For the text-containing cell, return its midpoint in (x, y) coordinate format. 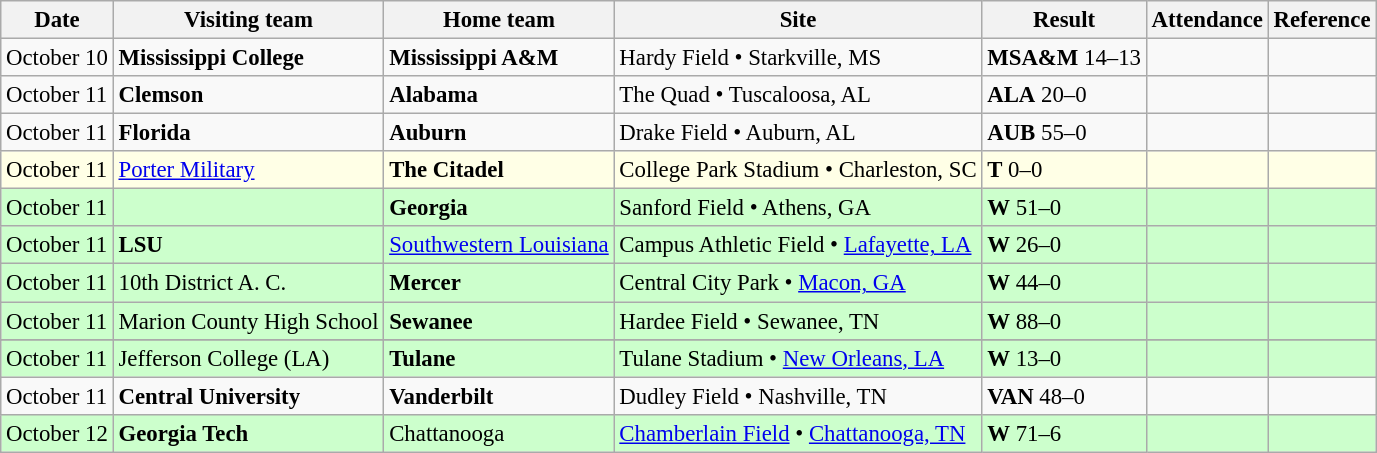
Site (798, 20)
Hardee Field • Sewanee, TN (798, 321)
Central City Park • Macon, GA (798, 283)
W 44–0 (1064, 283)
Southwestern Louisiana (499, 245)
10th District A. C. (248, 283)
College Park Stadium • Charleston, SC (798, 170)
Drake Field • Auburn, AL (798, 133)
Result (1064, 20)
Alabama (499, 95)
Georgia Tech (248, 433)
Jefferson College (LA) (248, 358)
MSA&M 14–13 (1064, 58)
Porter Military (248, 170)
The Citadel (499, 170)
W 13–0 (1064, 358)
ALA 20–0 (1064, 95)
October 12 (57, 433)
Date (57, 20)
Attendance (1207, 20)
W 88–0 (1064, 321)
Auburn (499, 133)
Hardy Field • Starkville, MS (798, 58)
Chattanooga (499, 433)
W 71–6 (1064, 433)
Dudley Field • Nashville, TN (798, 396)
Tulane (499, 358)
Vanderbilt (499, 396)
Reference (1322, 20)
LSU (248, 245)
W 51–0 (1064, 208)
Campus Athletic Field • Lafayette, LA (798, 245)
Mercer (499, 283)
Chamberlain Field • Chattanooga, TN (798, 433)
Florida (248, 133)
T 0–0 (1064, 170)
W 26–0 (1064, 245)
Central University (248, 396)
VAN 48–0 (1064, 396)
Sanford Field • Athens, GA (798, 208)
The Quad • Tuscaloosa, AL (798, 95)
Sewanee (499, 321)
Mississippi College (248, 58)
AUB 55–0 (1064, 133)
Marion County High School (248, 321)
Georgia (499, 208)
Tulane Stadium • New Orleans, LA (798, 358)
Home team (499, 20)
Mississippi A&M (499, 58)
October 10 (57, 58)
Visiting team (248, 20)
Clemson (248, 95)
